Detect which cell encompasses the target text, then output its (X, Y) center coordinate. 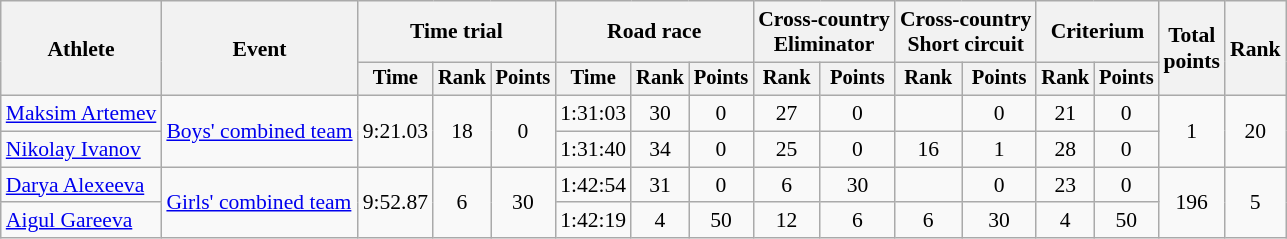
1:42:19 (593, 221)
1:42:54 (593, 185)
Boys' combined team (259, 132)
28 (1065, 150)
9:52.87 (396, 202)
9:21.03 (396, 132)
Totalpoints (1192, 48)
Event (259, 48)
34 (660, 150)
12 (786, 221)
20 (1256, 132)
Aigul Gareeva (82, 221)
Time trial (456, 32)
Cross-countryShort circuit (966, 32)
1:31:40 (593, 150)
Maksim Artemev (82, 114)
1:31:03 (593, 114)
Girls' combined team (259, 202)
Nikolay Ivanov (82, 150)
23 (1065, 185)
Criterium (1097, 32)
25 (786, 150)
16 (928, 150)
21 (1065, 114)
27 (786, 114)
18 (462, 132)
Athlete (82, 48)
196 (1192, 202)
Road race (654, 32)
Cross-countryEliminator (824, 32)
Darya Alexeeva (82, 185)
31 (660, 185)
5 (1256, 202)
